Provide the [x, y] coordinate of the cell's center where the given text is located.  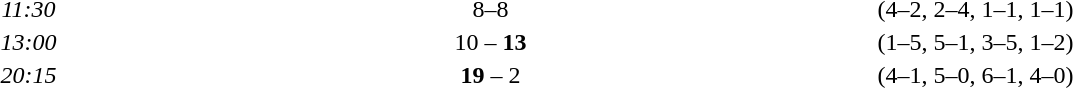
10 – 13 [490, 42]
